Return the (x, y) coordinate for the center point of the cell that contains the specified text.  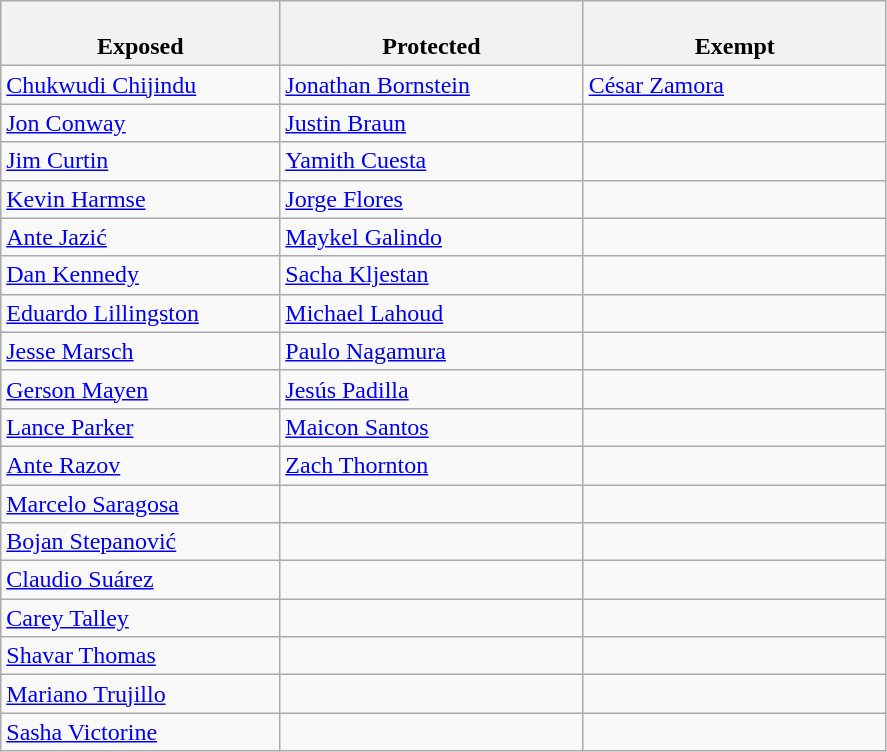
Maykel Galindo (432, 237)
Michael Lahoud (432, 313)
Jesús Padilla (432, 389)
Gerson Mayen (140, 389)
Zach Thornton (432, 465)
Lance Parker (140, 427)
Sacha Kljestan (432, 275)
Jorge Flores (432, 199)
Mariano Trujillo (140, 694)
Carey Talley (140, 618)
Justin Braun (432, 123)
Jon Conway (140, 123)
Ante Razov (140, 465)
Protected (432, 34)
Paulo Nagamura (432, 351)
Exempt (734, 34)
César Zamora (734, 85)
Jesse Marsch (140, 351)
Chukwudi Chijindu (140, 85)
Bojan Stepanović (140, 542)
Marcelo Saragosa (140, 503)
Ante Jazić (140, 237)
Maicon Santos (432, 427)
Jim Curtin (140, 161)
Yamith Cuesta (432, 161)
Eduardo Lillingston (140, 313)
Sasha Victorine (140, 732)
Jonathan Bornstein (432, 85)
Claudio Suárez (140, 580)
Dan Kennedy (140, 275)
Shavar Thomas (140, 656)
Kevin Harmse (140, 199)
Exposed (140, 34)
